Provide the (X, Y) coordinate of the cell's center where the given text is located.  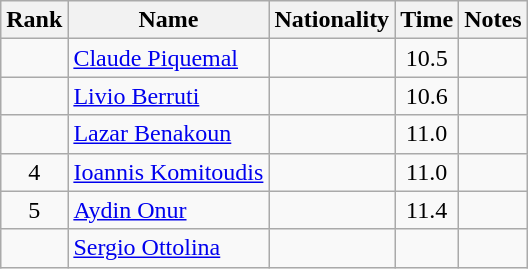
5 (34, 210)
Livio Berruti (168, 96)
4 (34, 172)
10.6 (427, 96)
Rank (34, 20)
Notes (493, 20)
Claude Piquemal (168, 58)
Ioannis Komitoudis (168, 172)
11.4 (427, 210)
Aydin Onur (168, 210)
10.5 (427, 58)
Time (427, 20)
Sergio Ottolina (168, 248)
Lazar Benakoun (168, 134)
Nationality (332, 20)
Name (168, 20)
